Determine the (x, y) coordinate at the center of the cell enclosing the given text.  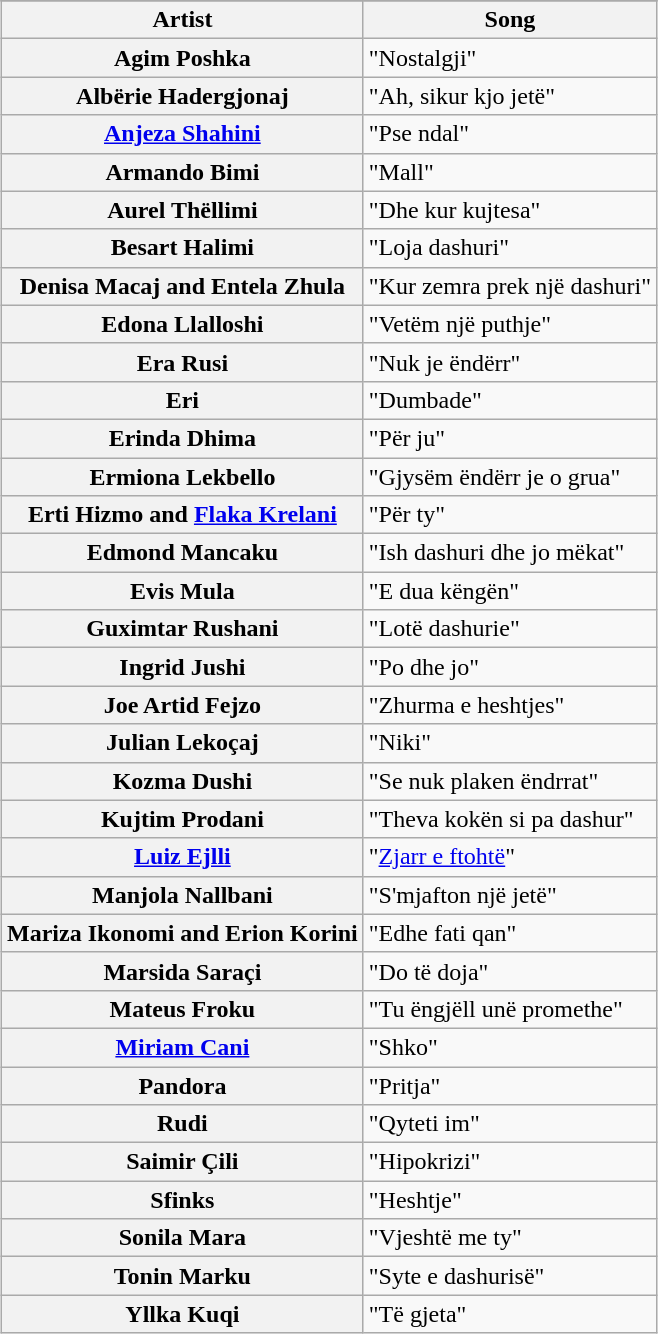
Edona Llalloshi (183, 324)
"E dua këngën" (510, 591)
"Për ju" (510, 438)
"Dumbade" (510, 400)
"Po dhe jo" (510, 667)
Joe Artid Fejzo (183, 705)
"Për ty" (510, 515)
"Edhe fati qan" (510, 933)
Rudi (183, 1124)
Aurel Thëllimi (183, 210)
Artist (183, 20)
Kozma Dushi (183, 781)
"Syte e dashurisë" (510, 1276)
Anjeza Shahini (183, 134)
"Vjeshtë me ty" (510, 1238)
Albërie Hadergjonaj (183, 96)
"Theva kokën si pa dashur" (510, 819)
"Ish dashuri dhe jo mëkat" (510, 553)
"Shko" (510, 1047)
Erinda Dhima (183, 438)
Denisa Macaj and Entela Zhula (183, 286)
"Gjysëm ëndërr je o grua" (510, 477)
Erti Hizmo and Flaka Krelani (183, 515)
Marsida Saraçi (183, 971)
"Të gjeta" (510, 1314)
"Niki" (510, 743)
"Zhurma e heshtjes" (510, 705)
Edmond Mancaku (183, 553)
Kujtim Prodani (183, 819)
"Kur zemra prek një dashuri" (510, 286)
"Dhe kur kujtesa" (510, 210)
Saimir Çili (183, 1162)
Manjola Nallbani (183, 895)
"Se nuk plaken ëndrrat" (510, 781)
"Loja dashuri" (510, 248)
Julian Lekoçaj (183, 743)
Yllka Kuqi (183, 1314)
Guximtar Rushani (183, 629)
"Nostalgji" (510, 58)
Besart Halimi (183, 248)
"Vetëm një puthje" (510, 324)
Miriam Cani (183, 1047)
"Pritja" (510, 1085)
Mariza Ikonomi and Erion Korini (183, 933)
"Hipokrizi" (510, 1162)
"Tu ëngjëll unë promethe" (510, 1009)
"Do të doja" (510, 971)
Agim Poshka (183, 58)
Song (510, 20)
Sonila Mara (183, 1238)
"Mall" (510, 172)
Tonin Marku (183, 1276)
"Heshtje" (510, 1200)
Era Rusi (183, 362)
Ingrid Jushi (183, 667)
Evis Mula (183, 591)
"Ah, sikur kjo jetë" (510, 96)
Pandora (183, 1085)
"Nuk je ëndërr" (510, 362)
Armando Bimi (183, 172)
"Pse ndal" (510, 134)
Mateus Froku (183, 1009)
Sfinks (183, 1200)
"S'mjafton një jetë" (510, 895)
Ermiona Lekbello (183, 477)
Eri (183, 400)
"Zjarr e ftohtë" (510, 857)
Luiz Ejlli (183, 857)
"Lotë dashurie" (510, 629)
"Qyteti im" (510, 1124)
